From the cell containing the given text, extract its center point as (X, Y) coordinate. 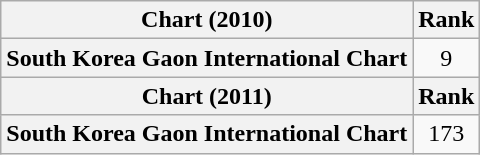
9 (446, 58)
Chart (2010) (207, 20)
173 (446, 134)
Chart (2011) (207, 96)
